Find where the given text appears and provide that cell's center as (x, y) coordinate. 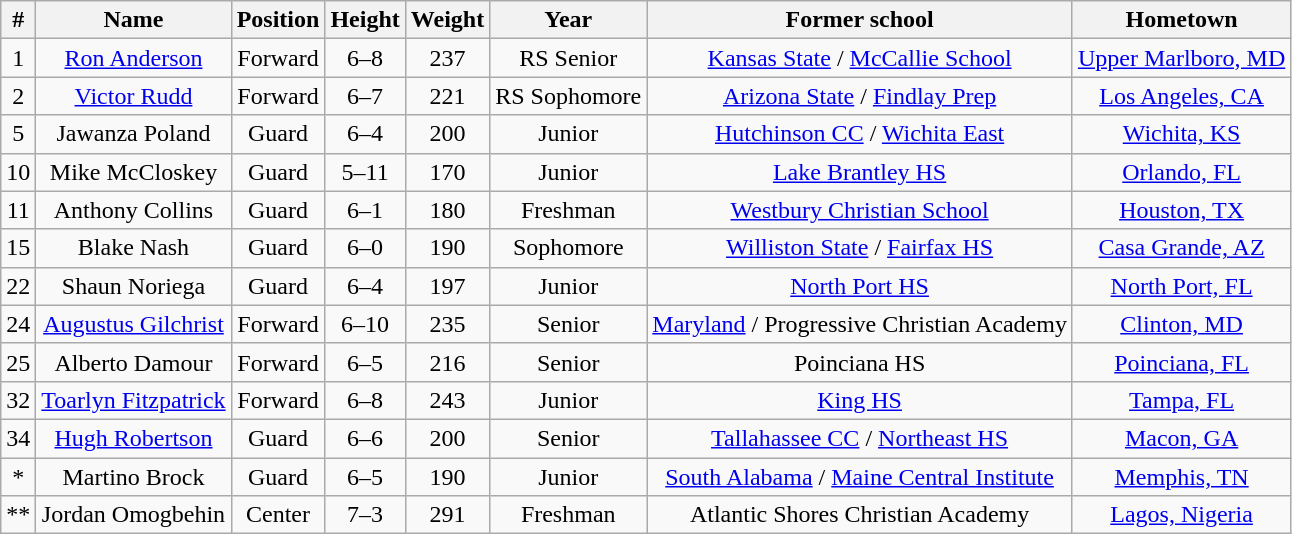
Houston, TX (1181, 210)
5 (18, 134)
Williston State / Fairfax HS (860, 248)
Lake Brantley HS (860, 172)
180 (447, 210)
Mike McCloskey (134, 172)
Orlando, FL (1181, 172)
7–3 (365, 515)
Westbury Christian School (860, 210)
237 (447, 58)
22 (18, 286)
Sophomore (568, 248)
Hutchinson CC / Wichita East (860, 134)
RS Senior (568, 58)
Blake Nash (134, 248)
Shaun Noriega (134, 286)
Anthony Collins (134, 210)
197 (447, 286)
Jawanza Poland (134, 134)
# (18, 20)
Toarlyn Fitzpatrick (134, 400)
Maryland / Progressive Christian Academy (860, 324)
RS Sophomore (568, 96)
Height (365, 20)
1 (18, 58)
Name (134, 20)
Alberto Damour (134, 362)
Position (278, 20)
Casa Grande, AZ (1181, 248)
Macon, GA (1181, 438)
Kansas State / McCallie School (860, 58)
5–11 (365, 172)
25 (18, 362)
Center (278, 515)
Arizona State / Findlay Prep (860, 96)
Tampa, FL (1181, 400)
Hometown (1181, 20)
** (18, 515)
216 (447, 362)
King HS (860, 400)
Ron Anderson (134, 58)
Poinciana, FL (1181, 362)
Poinciana HS (860, 362)
Upper Marlboro, MD (1181, 58)
South Alabama / Maine Central Institute (860, 477)
Wichita, KS (1181, 134)
Hugh Robertson (134, 438)
Victor Rudd (134, 96)
* (18, 477)
10 (18, 172)
Weight (447, 20)
32 (18, 400)
170 (447, 172)
Lagos, Nigeria (1181, 515)
Augustus Gilchrist (134, 324)
Los Angeles, CA (1181, 96)
6–7 (365, 96)
24 (18, 324)
Atlantic Shores Christian Academy (860, 515)
Tallahassee CC / Northeast HS (860, 438)
243 (447, 400)
Year (568, 20)
Jordan Omogbehin (134, 515)
Former school (860, 20)
34 (18, 438)
6–6 (365, 438)
Memphis, TN (1181, 477)
Martino Brock (134, 477)
15 (18, 248)
291 (447, 515)
North Port HS (860, 286)
2 (18, 96)
11 (18, 210)
6–0 (365, 248)
6–1 (365, 210)
221 (447, 96)
Clinton, MD (1181, 324)
235 (447, 324)
6–10 (365, 324)
North Port, FL (1181, 286)
